Capture the cell that displays the provided text and extract its [X, Y] central coordinate. 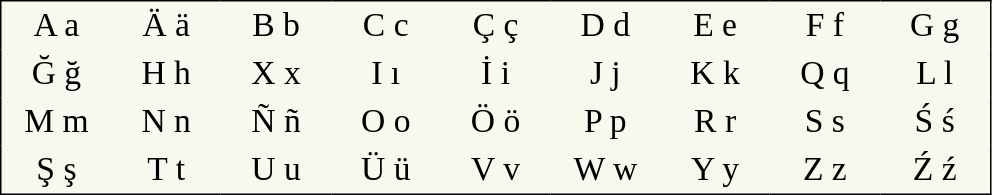
V v [496, 170]
Y y [715, 170]
F f [825, 26]
M m [56, 122]
Ä ä [166, 26]
Ś ś [936, 122]
Ñ ñ [276, 122]
Ö ö [496, 122]
L l [936, 74]
E e [715, 26]
Ź ź [936, 170]
J j [605, 74]
Ğ ğ [56, 74]
Ş ş [56, 170]
S s [825, 122]
O o [386, 122]
G g [936, 26]
Ü ü [386, 170]
Z z [825, 170]
Ç ç [496, 26]
D d [605, 26]
B b [276, 26]
X x [276, 74]
K k [715, 74]
U u [276, 170]
N n [166, 122]
A a [56, 26]
C c [386, 26]
H h [166, 74]
P p [605, 122]
W w [605, 170]
I ı [386, 74]
R r [715, 122]
İ i [496, 74]
T t [166, 170]
Q q [825, 74]
